Identify which cell holds the provided text, then report its [x, y] central coordinate. 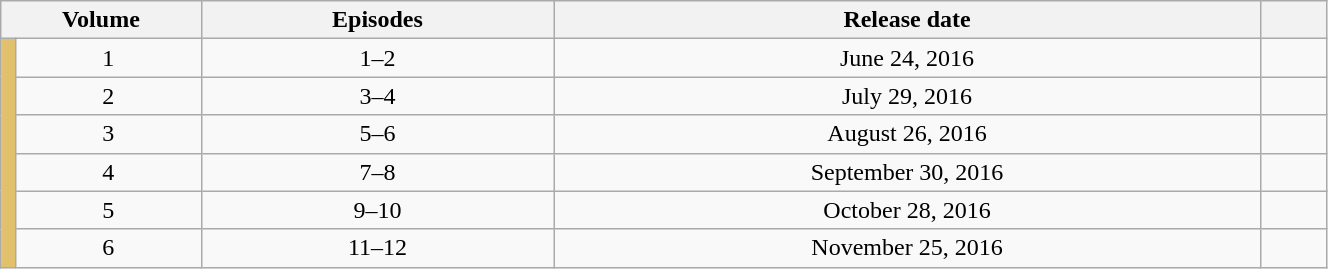
6 [108, 248]
5–6 [378, 134]
November 25, 2016 [907, 248]
October 28, 2016 [907, 210]
9–10 [378, 210]
1–2 [378, 58]
August 26, 2016 [907, 134]
Episodes [378, 20]
4 [108, 172]
Volume [101, 20]
2 [108, 96]
3–4 [378, 96]
September 30, 2016 [907, 172]
July 29, 2016 [907, 96]
7–8 [378, 172]
June 24, 2016 [907, 58]
3 [108, 134]
1 [108, 58]
11–12 [378, 248]
Release date [907, 20]
5 [108, 210]
